Capture the cell that displays the provided text and extract its (X, Y) central coordinate. 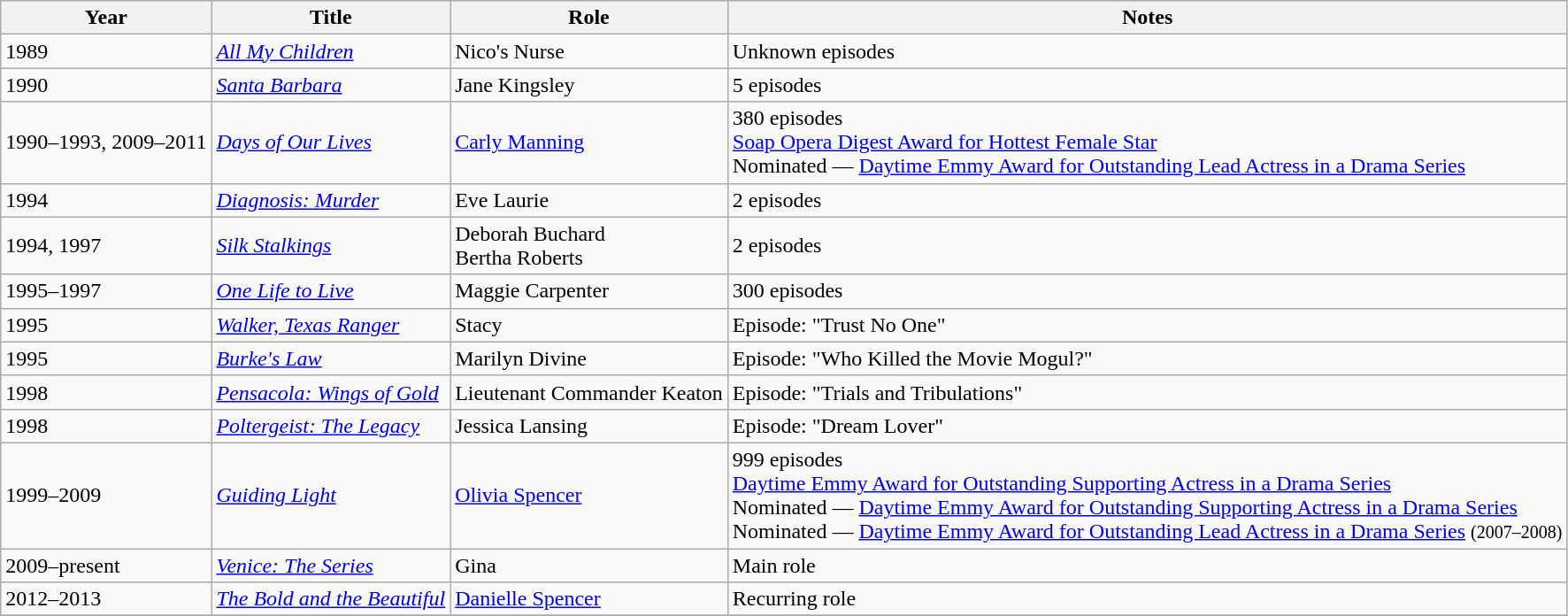
Silk Stalkings (331, 246)
1990–1993, 2009–2011 (106, 142)
Marilyn Divine (589, 358)
Episode: "Who Killed the Movie Mogul?" (1147, 358)
Lieutenant Commander Keaton (589, 392)
Venice: The Series (331, 566)
1995–1997 (106, 291)
One Life to Live (331, 291)
Poltergeist: The Legacy (331, 426)
Main role (1147, 566)
Stacy (589, 325)
Jessica Lansing (589, 426)
Recurring role (1147, 599)
Nico's Nurse (589, 51)
Title (331, 18)
Carly Manning (589, 142)
1994, 1997 (106, 246)
Episode: "Trials and Tribulations" (1147, 392)
Maggie Carpenter (589, 291)
Episode: "Dream Lover" (1147, 426)
All My Children (331, 51)
Eve Laurie (589, 200)
Danielle Spencer (589, 599)
1994 (106, 200)
Episode: "Trust No One" (1147, 325)
Days of Our Lives (331, 142)
The Bold and the Beautiful (331, 599)
Walker, Texas Ranger (331, 325)
Diagnosis: Murder (331, 200)
Role (589, 18)
1989 (106, 51)
2012–2013 (106, 599)
Year (106, 18)
Pensacola: Wings of Gold (331, 392)
Jane Kingsley (589, 85)
5 episodes (1147, 85)
300 episodes (1147, 291)
Burke's Law (331, 358)
1999–2009 (106, 496)
Santa Barbara (331, 85)
Olivia Spencer (589, 496)
1990 (106, 85)
Guiding Light (331, 496)
380 episodesSoap Opera Digest Award for Hottest Female StarNominated — Daytime Emmy Award for Outstanding Lead Actress in a Drama Series (1147, 142)
Notes (1147, 18)
Gina (589, 566)
2009–present (106, 566)
Deborah BuchardBertha Roberts (589, 246)
Unknown episodes (1147, 51)
